Return (X, Y) of the center of cell containing provided text 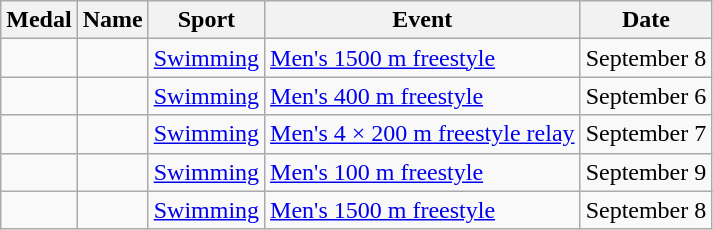
Men's 400 m freestyle (423, 96)
September 6 (646, 96)
Sport (206, 20)
Medal (39, 20)
September 9 (646, 172)
Name (112, 20)
Men's 4 × 200 m freestyle relay (423, 134)
Event (423, 20)
Men's 100 m freestyle (423, 172)
Date (646, 20)
September 7 (646, 134)
